For the text-containing cell, return its midpoint in (x, y) coordinate format. 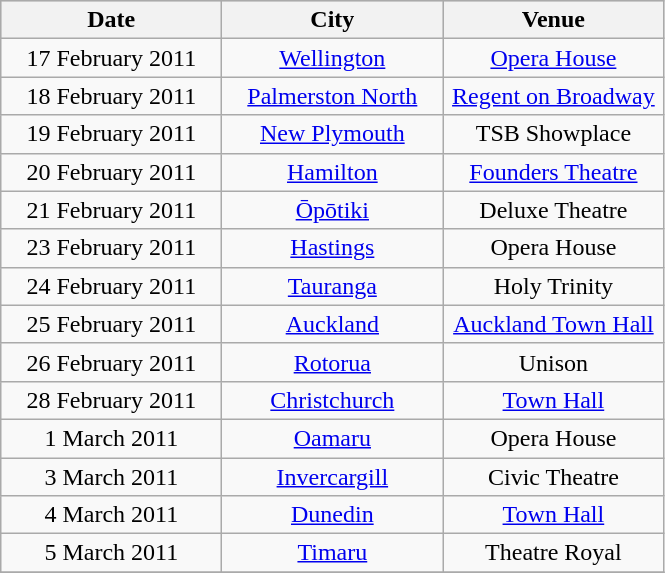
Wellington (332, 58)
Theatre Royal (554, 553)
Venue (554, 20)
Civic Theatre (554, 477)
Hastings (332, 248)
1 March 2011 (112, 438)
Tauranga (332, 286)
City (332, 20)
Palmerston North (332, 96)
Unison (554, 362)
24 February 2011 (112, 286)
Auckland Town Hall (554, 324)
Rotorua (332, 362)
Regent on Broadway (554, 96)
26 February 2011 (112, 362)
Oamaru (332, 438)
17 February 2011 (112, 58)
4 March 2011 (112, 515)
Founders Theatre (554, 172)
23 February 2011 (112, 248)
Invercargill (332, 477)
20 February 2011 (112, 172)
TSB Showplace (554, 134)
18 February 2011 (112, 96)
19 February 2011 (112, 134)
25 February 2011 (112, 324)
Dunedin (332, 515)
5 March 2011 (112, 553)
Hamilton (332, 172)
28 February 2011 (112, 400)
Auckland (332, 324)
Holy Trinity (554, 286)
Deluxe Theatre (554, 210)
Christchurch (332, 400)
Ōpōtiki (332, 210)
21 February 2011 (112, 210)
New Plymouth (332, 134)
3 March 2011 (112, 477)
Timaru (332, 553)
Date (112, 20)
